Determine the (x, y) coordinate at the center of the cell enclosing the given text.  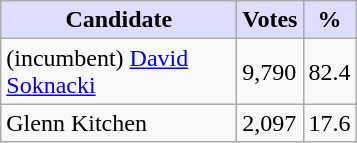
82.4 (330, 72)
(incumbent) David Soknacki (119, 72)
% (330, 20)
9,790 (270, 72)
2,097 (270, 123)
Glenn Kitchen (119, 123)
17.6 (330, 123)
Votes (270, 20)
Candidate (119, 20)
